Provide the [X, Y] coordinate of the cell's center where the given text is located.  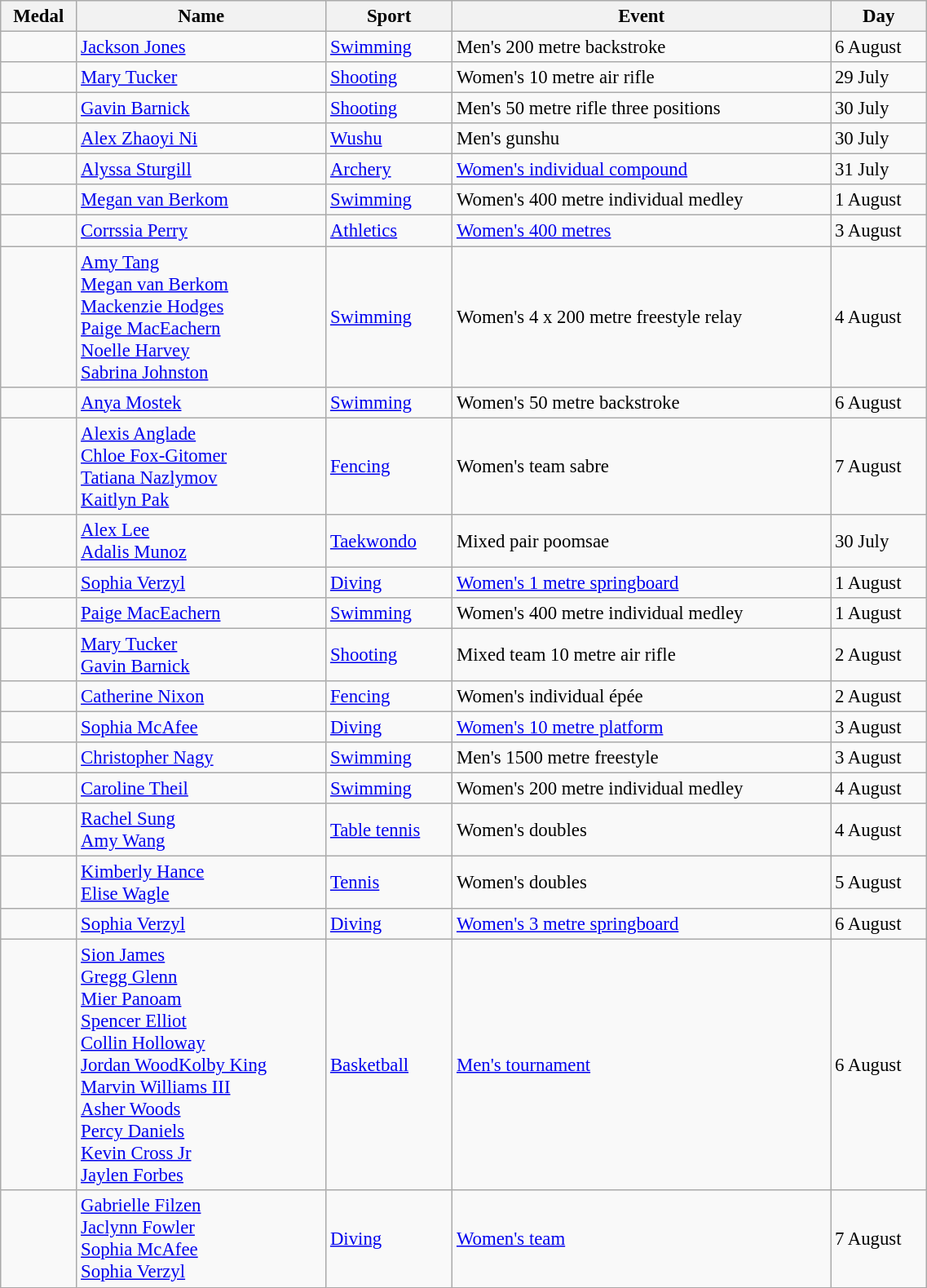
Women's 50 metre backstroke [642, 402]
Alexis AngladeChloe Fox-GitomerTatiana NazlymovKaitlyn Pak [201, 467]
Kimberly HanceElise Wagle [201, 883]
31 July [879, 170]
Alex LeeAdalis Munoz [201, 540]
Women's 10 metre platform [642, 727]
Paige MacEachern [201, 613]
Women's individual épée [642, 697]
Men's gunshu [642, 139]
Gabrielle FilzenJaclynn FowlerSophia McAfeeSophia Verzyl [201, 1240]
Wushu [390, 139]
Catherine Nixon [201, 697]
Name [201, 16]
Mary TuckerGavin Barnick [201, 654]
Women's individual compound [642, 170]
Megan van Berkom [201, 200]
Mixed team 10 metre air rifle [642, 654]
Gavin Barnick [201, 108]
Mary Tucker [201, 77]
Christopher Nagy [201, 758]
Corrssia Perry [201, 231]
Day [879, 16]
Anya Mostek [201, 402]
Women's 200 metre individual medley [642, 789]
Alyssa Sturgill [201, 170]
Tennis [390, 883]
Medal [39, 16]
Amy TangMegan van BerkomMackenzie HodgesPaige MacEachernNoelle HarveySabrina Johnston [201, 316]
Women's 1 metre springboard [642, 582]
Men's 50 metre rifle three positions [642, 108]
Men's 200 metre backstroke [642, 47]
Basketball [390, 1065]
Sport [390, 16]
Men's tournament [642, 1065]
Archery [390, 170]
Women's 4 x 200 metre freestyle relay [642, 316]
Women's 10 metre air rifle [642, 77]
Men's 1500 metre freestyle [642, 758]
Alex Zhaoyi Ni [201, 139]
Rachel SungAmy Wang [201, 830]
29 July [879, 77]
Caroline Theil [201, 789]
Women's 400 metres [642, 231]
Event [642, 16]
5 August [879, 883]
Mixed pair poomsae [642, 540]
Women's team sabre [642, 467]
Women's team [642, 1240]
Jackson Jones [201, 47]
Women's 3 metre springboard [642, 924]
Table tennis [390, 830]
Taekwondo [390, 540]
Athletics [390, 231]
Sophia McAfee [201, 727]
